Return (x, y) of the center of cell containing provided text 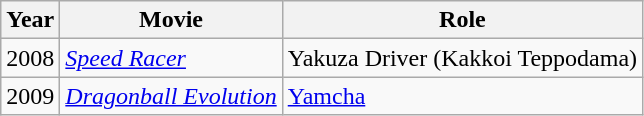
Role (462, 20)
Yamcha (462, 96)
Speed Racer (171, 58)
2008 (30, 58)
Dragonball Evolution (171, 96)
2009 (30, 96)
Year (30, 20)
Yakuza Driver (Kakkoi Teppodama) (462, 58)
Movie (171, 20)
